For the text-containing cell, return its midpoint in [x, y] coordinate format. 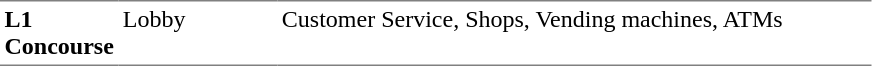
Lobby [198, 33]
L1Concourse [59, 33]
Customer Service, Shops, Vending machines, ATMs [574, 33]
